Identify which cell holds the provided text, then report its [X, Y] central coordinate. 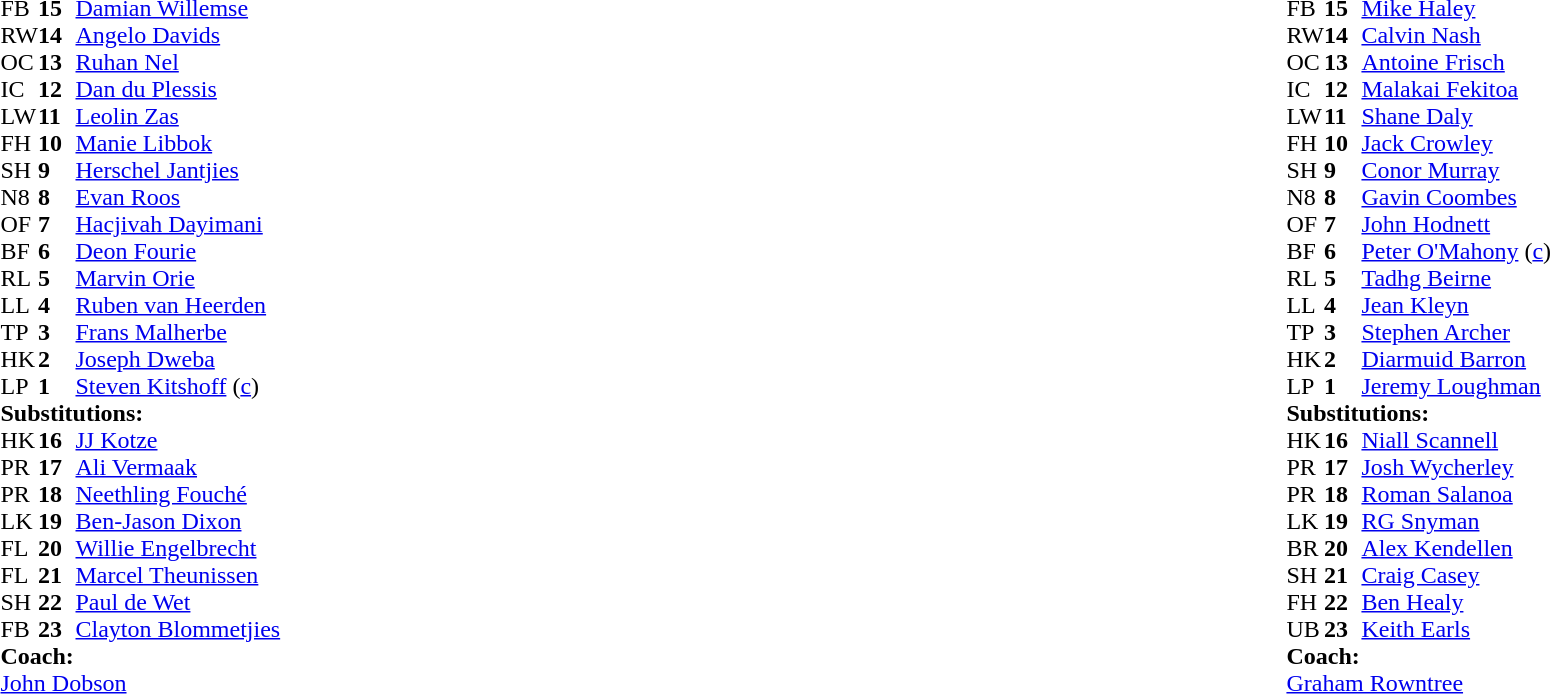
Joseph Dweba [178, 360]
UB [1305, 630]
Frans Malherbe [178, 332]
Herschel Jantjies [178, 170]
Ben-Jason Dixon [178, 522]
Ruhan Nel [178, 62]
BR [1305, 548]
Coach: [140, 656]
Paul de Wet [178, 602]
Steven Kitshoff (c) [178, 386]
Substitutions: [140, 414]
Leolin Zas [178, 116]
Clayton Blommetjies [178, 630]
Willie Engelbrecht [178, 548]
Marvin Orie [178, 278]
Evan Roos [178, 198]
Dan du Plessis [178, 90]
Ali Vermaak [178, 468]
Marcel Theunissen [178, 576]
Neethling Fouché [178, 494]
Angelo Davids [178, 36]
JJ Kotze [178, 440]
Hacjivah Dayimani [178, 224]
Deon Fourie [178, 252]
FB [19, 630]
Ruben van Heerden [178, 306]
Manie Libbok [178, 144]
